Pinpoint the cell where the given text exists, returning its [x, y] midpoint coordinate. 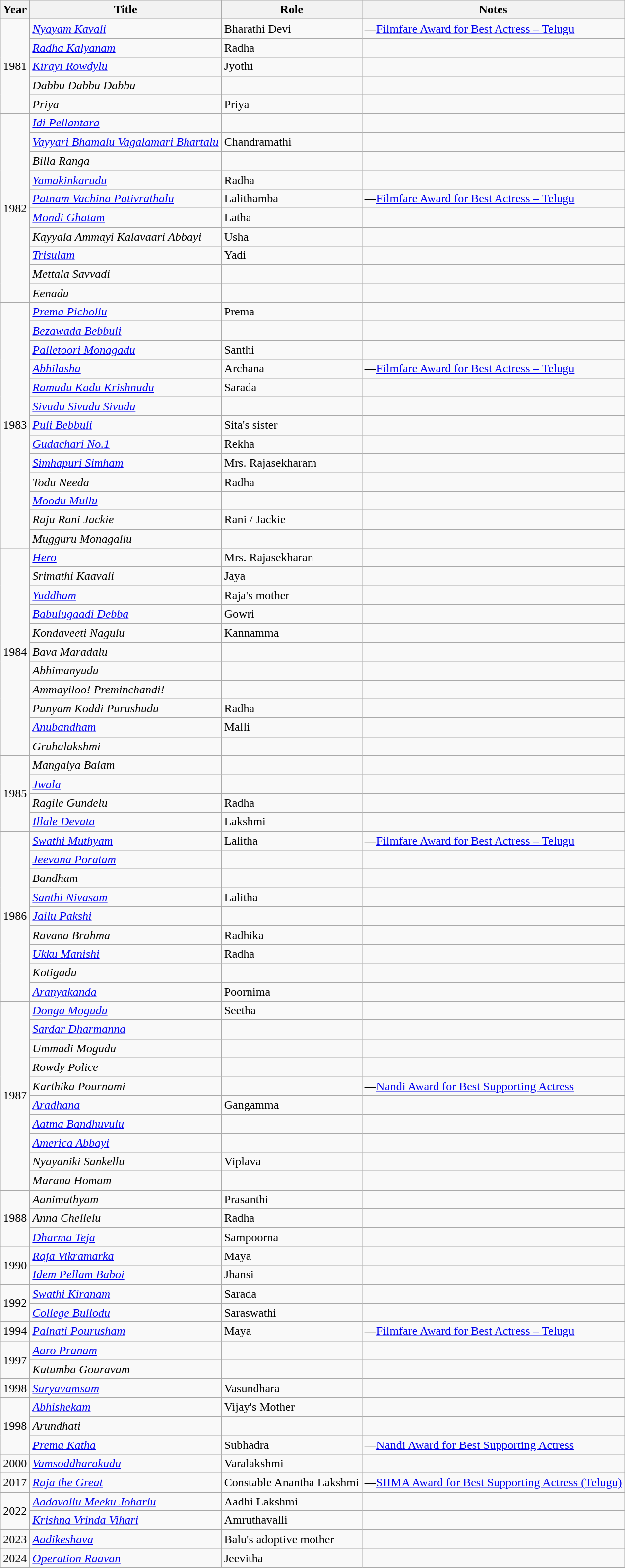
Aadhi Lakshmi [292, 1502]
1992 [15, 1303]
1990 [15, 1265]
Vijay's Mother [292, 1407]
Mrs. Rajasekharan [292, 558]
Ramudu Kadu Krishnudu [125, 387]
Bandham [125, 878]
Abhilasha [125, 369]
Mettala Savvadi [125, 274]
Radhika [292, 935]
Raja the Great [125, 1483]
Eenadu [125, 293]
Ravana Brahma [125, 935]
Ammayiloo! Preminchandi! [125, 690]
Prema Pichollu [125, 312]
Aranyakanda [125, 992]
Puli Bebbuli [125, 425]
Yadi [292, 255]
Chandramathi [292, 142]
Seetha [292, 1010]
Raja Vikramarka [125, 1256]
Bava Maradalu [125, 652]
Kannamma [292, 633]
Gangamma [292, 1105]
Patnam Vachina Pativrathalu [125, 198]
Sivudu Sivudu Sivudu [125, 406]
Notes [493, 10]
1987 [15, 1095]
College Bullodu [125, 1313]
Todu Needa [125, 482]
Jhansi [292, 1275]
Simhapuri Simham [125, 463]
Santhi Nivasam [125, 897]
Sardar Dharmanna [125, 1029]
Dharma Teja [125, 1237]
Jaya [292, 576]
Malli [292, 727]
Suryavamsam [125, 1388]
1982 [15, 208]
Lakshmi [292, 821]
Kondaveeti Nagulu [125, 633]
1983 [15, 426]
Raju Rani Jackie [125, 519]
Palnati Pourusham [125, 1331]
Anna Chellelu [125, 1218]
Raja's mother [292, 595]
Srimathi Kaavali [125, 576]
Anubandham [125, 727]
Poornima [292, 992]
Jeevana Poratam [125, 860]
Abhishekam [125, 1407]
Dabbu Dabbu Dabbu [125, 85]
Santhi [292, 350]
Ragile Gundelu [125, 803]
Mugguru Monagallu [125, 538]
Gudachari No.1 [125, 444]
Hero [125, 558]
Idi Pellantara [125, 123]
Usha [292, 237]
1986 [15, 917]
Bharathi Devi [292, 29]
Amruthavalli [292, 1520]
Mangalya Balam [125, 765]
Rowdy Police [125, 1067]
1985 [15, 793]
2024 [15, 1558]
Bezawada Bebbuli [125, 331]
Ukku Manishi [125, 954]
Jwala [125, 784]
Babulugaadi Debba [125, 614]
Nyayaniki Sankellu [125, 1162]
America Abbayi [125, 1142]
Viplava [292, 1162]
Prasanthi [292, 1199]
Donga Mogudu [125, 1010]
Aadavallu Meeku Joharlu [125, 1502]
Palletoori Monagadu [125, 350]
Illale Devata [125, 821]
—SIIMA Award for Best Supporting Actress (Telugu) [493, 1483]
Karthika Pournami [125, 1086]
Arundhati [125, 1426]
1984 [15, 652]
Punyam Koddi Purushudu [125, 708]
Aanimuthyam [125, 1199]
Aaro Pranam [125, 1350]
Trisulam [125, 255]
Rani / Jackie [292, 519]
Mondi Ghatam [125, 217]
Jyothi [292, 66]
Operation Raavan [125, 1558]
Gruhalakshmi [125, 746]
1988 [15, 1218]
2000 [15, 1464]
Kutumba Gouravam [125, 1369]
Ummadi Mogudu [125, 1048]
Aadikeshava [125, 1539]
Role [292, 10]
Kirayi Rowdylu [125, 66]
Yuddham [125, 595]
Constable Anantha Lakshmi [292, 1483]
1997 [15, 1360]
Sampoorna [292, 1237]
Kayyala Ammayi Kalavaari Abbayi [125, 237]
Yamakinkarudu [125, 180]
Aatma Bandhuvulu [125, 1124]
Lalithamba [292, 198]
Subhadra [292, 1445]
Moodu Mullu [125, 501]
Idem Pellam Baboi [125, 1275]
Varalakshmi [292, 1464]
Jailu Pakshi [125, 916]
Jeevitha [292, 1558]
Billa Ranga [125, 161]
Saraswathi [292, 1313]
Prema [292, 312]
Sita's sister [292, 425]
Title [125, 10]
2017 [15, 1483]
Latha [292, 217]
Nyayam Kavali [125, 29]
Gowri [292, 614]
Kotigadu [125, 973]
Archana [292, 369]
Radha Kalyanam [125, 48]
1981 [15, 66]
Prema Katha [125, 1445]
Mrs. Rajasekharam [292, 463]
Swathi Muthyam [125, 841]
Aradhana [125, 1105]
Swathi Kiranam [125, 1294]
Krishna Vrinda Vihari [125, 1520]
2022 [15, 1511]
Abhimanyudu [125, 671]
Vasundhara [292, 1388]
Marana Homam [125, 1181]
Rekha [292, 444]
Vayyari Bhamalu Vagalamari Bhartalu [125, 142]
Vamsoddharakudu [125, 1464]
2023 [15, 1539]
Year [15, 10]
1994 [15, 1331]
Balu's adoptive mother [292, 1539]
